Capture the cell that displays the provided text and extract its [x, y] central coordinate. 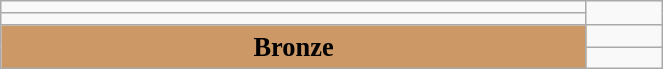
Bronze [294, 46]
